Locate the cell with the specified text and output its [X, Y] center coordinate. 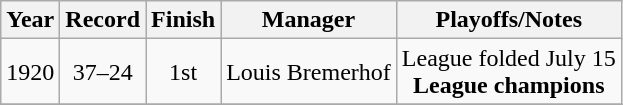
1st [184, 72]
League folded July 15League champions [508, 72]
Manager [309, 20]
1920 [30, 72]
Year [30, 20]
Louis Bremerhof [309, 72]
Finish [184, 20]
Record [103, 20]
Playoffs/Notes [508, 20]
37–24 [103, 72]
